Scan for the cell matching the given text and deliver its (x, y) coordinate at center. 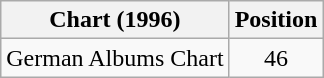
46 (276, 58)
Chart (1996) (115, 20)
Position (276, 20)
German Albums Chart (115, 58)
